Return the [x, y] coordinate for the center point of the cell that contains the specified text.  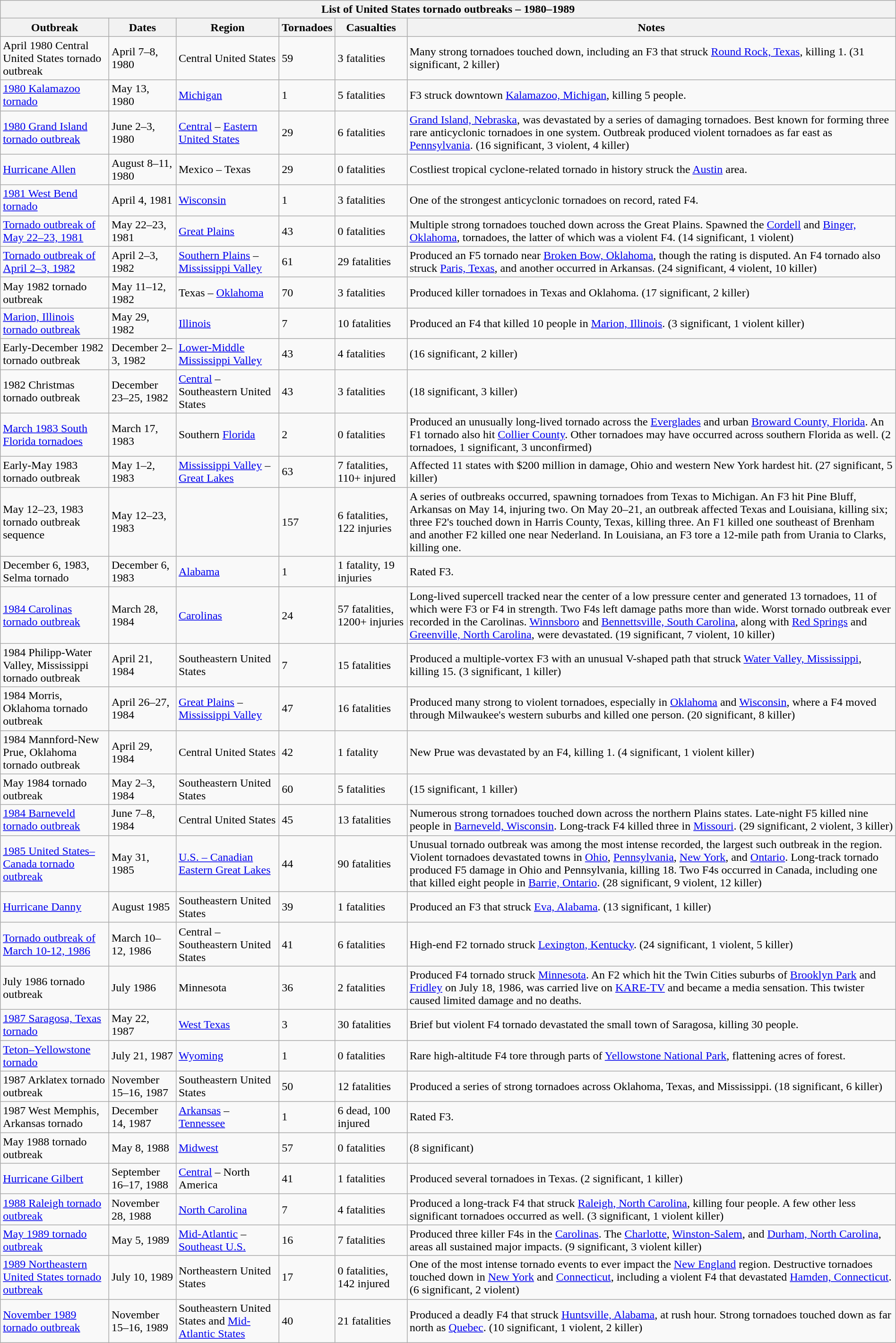
Minnesota [227, 988]
Wyoming [227, 1055]
Mississippi Valley – Great Lakes [227, 472]
61 [307, 262]
Many strong tornadoes touched down, including an F3 that struck Round Rock, Texas, killing 1. (31 significant, 2 killer) [651, 58]
April 26–27, 1984 [142, 709]
Hurricane Danny [55, 907]
May 8, 1988 [142, 1148]
November 15–16, 1987 [142, 1086]
63 [307, 472]
15 fatalities [371, 665]
Casualties [371, 27]
F3 struck downtown Kalamazoo, Michigan, killing 5 people. [651, 95]
Produced a multiple-vortex F3 with an unusual V-shaped path that struck Water Valley, Mississippi, killing 15. (3 significant, 1 killer) [651, 665]
July 1986 tornado outbreak [55, 988]
1 fatality, 19 injuries [371, 572]
List of United States tornado outbreaks – 1980–1989 [448, 9]
June 2–3, 1980 [142, 132]
2 [307, 435]
1981 West Bend tornado [55, 200]
1982 Christmas tornado outbreak [55, 391]
Southeastern United States and Mid-Atlantic States [227, 1321]
May 1984 tornado outbreak [55, 789]
1 fatality [371, 752]
47 [307, 709]
13 fatalities [371, 820]
April 2–3, 1982 [142, 262]
Tornado outbreak of April 2–3, 1982 [55, 262]
1987 Saragosa, Texas tornado [55, 1025]
Carolinas [227, 615]
Michigan [227, 95]
Central – North America [227, 1179]
57 [307, 1148]
May 12–23, 1983 [142, 522]
May 1–2, 1983 [142, 472]
June 7–8, 1984 [142, 820]
42 [307, 752]
30 fatalities [371, 1025]
May 22, 1987 [142, 1025]
April 4, 1981 [142, 200]
Hurricane Gilbert [55, 1179]
40 [307, 1321]
Southern Florida [227, 435]
U.S. – Canadian Eastern Great Lakes [227, 863]
November 1989 tornado outbreak [55, 1321]
44 [307, 863]
March 17, 1983 [142, 435]
Marion, Illinois tornado outbreak [55, 323]
Produced an F4 that killed 10 people in Marion, Illinois. (3 significant, 1 violent killer) [651, 323]
Central – Eastern United States [227, 132]
May 5, 1989 [142, 1240]
Early-May 1983 tornado outbreak [55, 472]
Notes [651, 27]
(8 significant) [651, 1148]
29 fatalities [371, 262]
Tornado outbreak of May 22–23, 1981 [55, 231]
Wisconsin [227, 200]
Early-December 1982 tornado outbreak [55, 354]
60 [307, 789]
Rare high-altitude F4 tore through parts of Yellowstone National Park, flattening acres of forest. [651, 1055]
Mid-Atlantic – Southeast U.S. [227, 1240]
1980 Kalamazoo tornado [55, 95]
1987 Arklatex tornado outbreak [55, 1086]
59 [307, 58]
7 fatalities, 110+ injured [371, 472]
April 1980 Central United States tornado outbreak [55, 58]
One of the strongest anticyclonic tornadoes on record, rated F4. [651, 200]
50 [307, 1086]
Teton–Yellowstone tornado [55, 1055]
Northeastern United States [227, 1277]
July 1986 [142, 988]
17 [307, 1277]
New Prue was devastated by an F4, killing 1. (4 significant, 1 violent killer) [651, 752]
7 fatalities [371, 1240]
May 29, 1982 [142, 323]
16 fatalities [371, 709]
1985 United States–Canada tornado outbreak [55, 863]
45 [307, 820]
10 fatalities [371, 323]
July 21, 1987 [142, 1055]
Alabama [227, 572]
April 29, 1984 [142, 752]
April 21, 1984 [142, 665]
90 fatalities [371, 863]
(18 significant, 3 killer) [651, 391]
November 28, 1988 [142, 1209]
Midwest [227, 1148]
March 1983 South Florida tornadoes [55, 435]
Outbreak [55, 27]
August 8–11, 1980 [142, 169]
6 dead, 100 injured [371, 1118]
(16 significant, 2 killer) [651, 354]
May 22–23, 1981 [142, 231]
1988 Raleigh tornado outbreak [55, 1209]
1984 Carolinas tornado outbreak [55, 615]
Texas – Oklahoma [227, 292]
March 10–12, 1986 [142, 944]
12 fatalities [371, 1086]
24 [307, 615]
(15 significant, 1 killer) [651, 789]
70 [307, 292]
1984 Morris, Oklahoma tornado outbreak [55, 709]
157 [307, 522]
March 28, 1984 [142, 615]
May 11–12, 1982 [142, 292]
21 fatalities [371, 1321]
Produced killer tornadoes in Texas and Oklahoma. (17 significant, 2 killer) [651, 292]
Arkansas – Tennessee [227, 1118]
May 31, 1985 [142, 863]
Illinois [227, 323]
Mexico – Texas [227, 169]
Great Plains – Mississippi Valley [227, 709]
December 14, 1987 [142, 1118]
Great Plains [227, 231]
December 6, 1983, Selma tornado [55, 572]
0 fatalities, 142 injured [371, 1277]
39 [307, 907]
August 1985 [142, 907]
Affected 11 states with $200 million in damage, Ohio and western New York hardest hit. (27 significant, 5 killer) [651, 472]
North Carolina [227, 1209]
Tornadoes [307, 27]
Brief but violent F4 tornado devastated the small town of Saragosa, killing 30 people. [651, 1025]
Produced a series of strong tornadoes across Oklahoma, Texas, and Mississippi. (18 significant, 6 killer) [651, 1086]
Hurricane Allen [55, 169]
Tornado outbreak of March 10-12, 1986 [55, 944]
May 12–23, 1983 tornado outbreak sequence [55, 522]
December 2–3, 1982 [142, 354]
1984 Barneveld tornado outbreak [55, 820]
Region [227, 27]
High-end F2 tornado struck Lexington, Kentucky. (24 significant, 1 violent, 5 killer) [651, 944]
Costliest tropical cyclone-related tornado in history struck the Austin area. [651, 169]
16 [307, 1240]
West Texas [227, 1025]
May 1982 tornado outbreak [55, 292]
57 fatalities, 1200+ injuries [371, 615]
3 [307, 1025]
1984 Mannford-New Prue, Oklahoma tornado outbreak [55, 752]
November 15–16, 1989 [142, 1321]
36 [307, 988]
Southern Plains – Mississippi Valley [227, 262]
1989 Northeastern United States tornado outbreak [55, 1277]
Produced an F3 that struck Eva, Alabama. (13 significant, 1 killer) [651, 907]
1980 Grand Island tornado outbreak [55, 132]
May 13, 1980 [142, 95]
May 1988 tornado outbreak [55, 1148]
2 fatalities [371, 988]
July 10, 1989 [142, 1277]
Dates [142, 27]
May 2–3, 1984 [142, 789]
6 fatalities, 122 injuries [371, 522]
December 23–25, 1982 [142, 391]
Produced several tornadoes in Texas. (2 significant, 1 killer) [651, 1179]
1984 Philipp-Water Valley, Mississippi tornado outbreak [55, 665]
September 16–17, 1988 [142, 1179]
May 1989 tornado outbreak [55, 1240]
Lower-Middle Mississippi Valley [227, 354]
1987 West Memphis, Arkansas tornado [55, 1118]
April 7–8, 1980 [142, 58]
December 6, 1983 [142, 572]
